Output the (X, Y) coordinate of the center of the cell containing the given text.  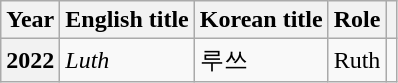
2022 (30, 60)
Luth (127, 60)
루쓰 (261, 60)
Korean title (261, 20)
Role (357, 20)
Year (30, 20)
English title (127, 20)
Ruth (357, 60)
